Return (x, y) of the center of cell containing provided text 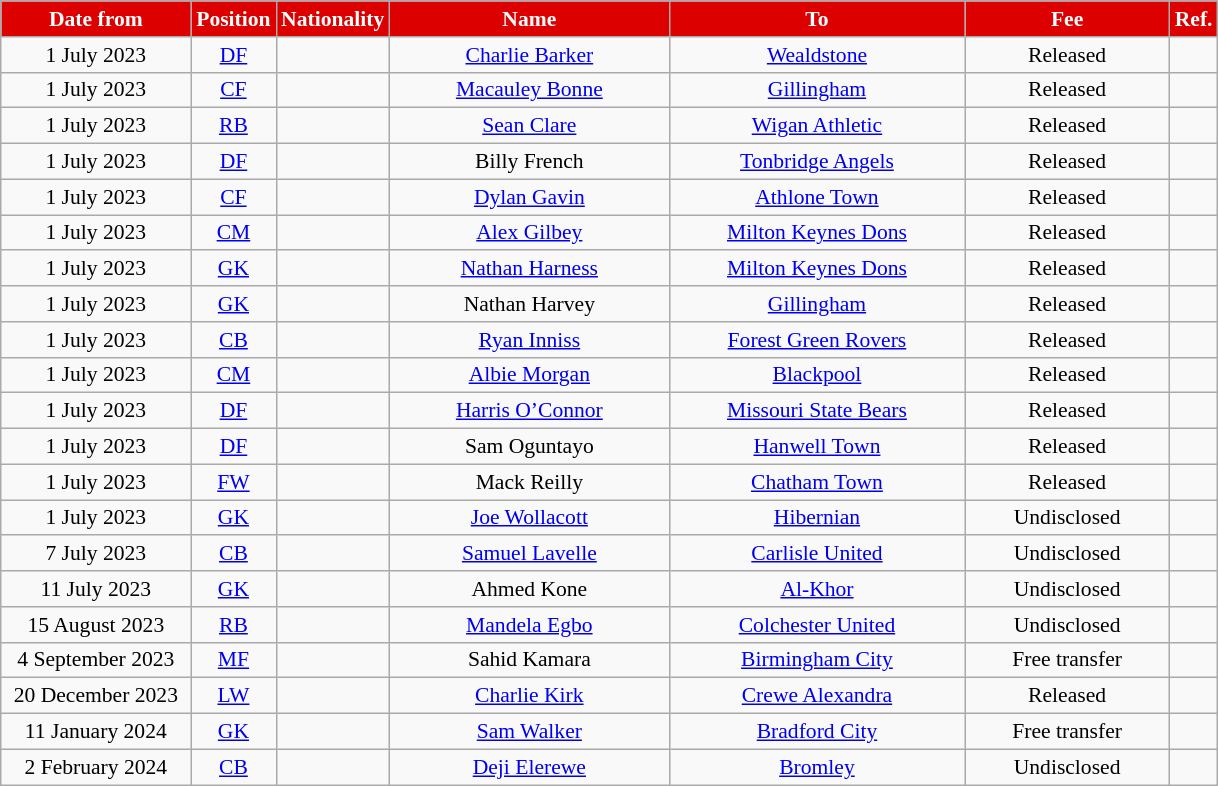
Bradford City (816, 732)
20 December 2023 (96, 696)
Chatham Town (816, 482)
To (816, 19)
Carlisle United (816, 554)
11 July 2023 (96, 589)
Colchester United (816, 625)
Bromley (816, 767)
Macauley Bonne (529, 90)
Sahid Kamara (529, 660)
MF (234, 660)
Harris O’Connor (529, 411)
Billy French (529, 162)
Samuel Lavelle (529, 554)
Mack Reilly (529, 482)
Al-Khor (816, 589)
Sam Walker (529, 732)
Sam Oguntayo (529, 447)
Mandela Egbo (529, 625)
Charlie Barker (529, 55)
Fee (1068, 19)
11 January 2024 (96, 732)
2 February 2024 (96, 767)
Crewe Alexandra (816, 696)
Deji Elerewe (529, 767)
Charlie Kirk (529, 696)
Dylan Gavin (529, 197)
FW (234, 482)
Nathan Harvey (529, 304)
Athlone Town (816, 197)
Albie Morgan (529, 375)
Birmingham City (816, 660)
Hanwell Town (816, 447)
Joe Wollacott (529, 518)
Ahmed Kone (529, 589)
Blackpool (816, 375)
4 September 2023 (96, 660)
LW (234, 696)
Name (529, 19)
Alex Gilbey (529, 233)
Date from (96, 19)
Wigan Athletic (816, 126)
Sean Clare (529, 126)
Hibernian (816, 518)
Position (234, 19)
7 July 2023 (96, 554)
Tonbridge Angels (816, 162)
Wealdstone (816, 55)
Nathan Harness (529, 269)
Ref. (1194, 19)
Ryan Inniss (529, 340)
Forest Green Rovers (816, 340)
Missouri State Bears (816, 411)
15 August 2023 (96, 625)
Nationality (332, 19)
